Output the (x, y) coordinate of the center of the cell containing the given text.  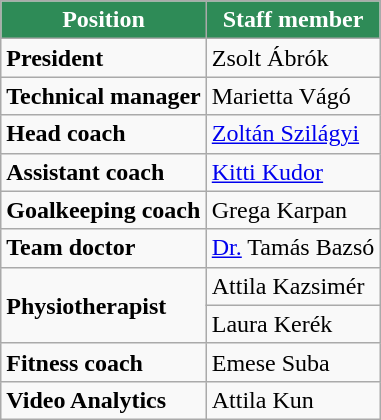
Fitness coach (104, 362)
Position (104, 20)
Attila Kun (293, 400)
Physiotherapist (104, 305)
Team doctor (104, 248)
Goalkeeping coach (104, 210)
Video Analytics (104, 400)
Emese Suba (293, 362)
Head coach (104, 134)
Attila Kazsimér (293, 286)
Technical manager (104, 96)
Assistant coach (104, 172)
Staff member (293, 20)
Kitti Kudor (293, 172)
Grega Karpan (293, 210)
Zoltán Szilágyi (293, 134)
Zsolt Ábrók (293, 58)
Marietta Vágó (293, 96)
Laura Kerék (293, 324)
Dr. Tamás Bazsó (293, 248)
President (104, 58)
